For the text-containing cell, return its midpoint in (X, Y) coordinate format. 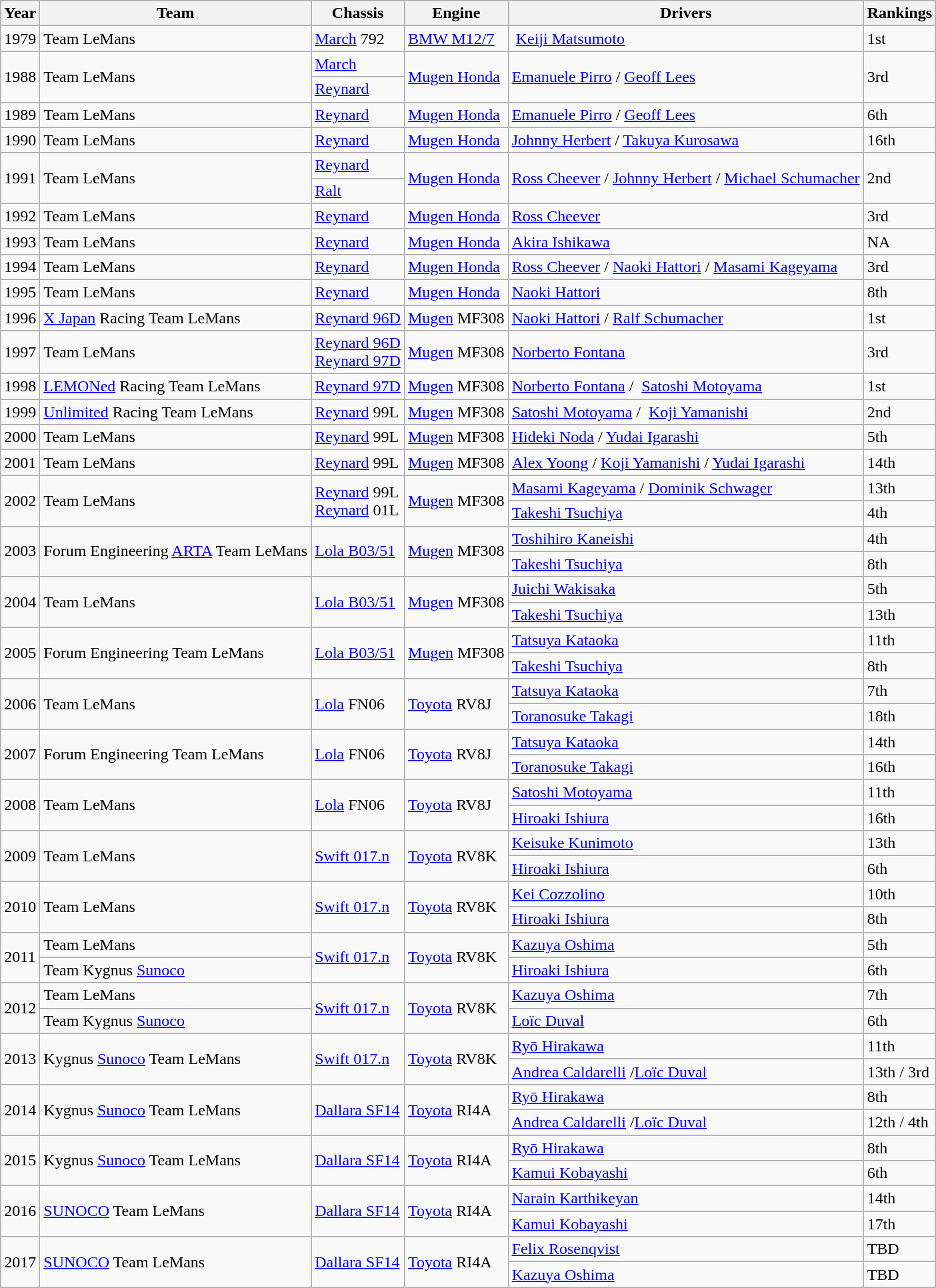
March 792 (358, 39)
Johnny Herbert / Takuya Kurosawa (685, 140)
Keiji Matsumoto (685, 39)
Unlimited Racing Team LeMans (176, 412)
Reynard 99LReynard 01L (358, 501)
2014 (20, 1109)
Masami Kageyama / Dominik Schwager (685, 488)
2013 (20, 1059)
Ross Cheever (685, 216)
1979 (20, 39)
Rankings (899, 13)
17th (899, 1224)
1989 (20, 115)
Chassis (358, 13)
Narain Karthikeyan (685, 1199)
2010 (20, 907)
1988 (20, 77)
Satoshi Motoyama (685, 793)
Naoki Hattori (685, 292)
Keisuke Kunimoto (685, 843)
2002 (20, 501)
2017 (20, 1262)
Naoki Hattori / Ralf Schumacher (685, 318)
Reynard 97D (358, 387)
2005 (20, 653)
2015 (20, 1160)
Felix Rosenqvist (685, 1249)
1999 (20, 412)
Forum Engineering ARTA Team LeMans (176, 551)
18th (899, 716)
13th / 3rd (899, 1071)
2016 (20, 1211)
2000 (20, 437)
Hideki Noda / Yudai Igarashi (685, 437)
2007 (20, 755)
LEMONed Racing Team LeMans (176, 387)
Engine (456, 13)
X Japan Racing Team LeMans (176, 318)
2009 (20, 856)
2006 (20, 703)
1992 (20, 216)
10th (899, 894)
Norberto Fontana / Satoshi Motoyama (685, 387)
BMW M12/7 (456, 39)
Kei Cozzolino (685, 894)
2008 (20, 805)
2001 (20, 463)
1997 (20, 352)
Team (176, 13)
12th / 4th (899, 1122)
Alex Yoong / Koji Yamanishi / Yudai Igarashi (685, 463)
Toshihiro Kaneishi (685, 539)
Year (20, 13)
Drivers (685, 13)
1995 (20, 292)
1990 (20, 140)
Juichi Wakisaka (685, 589)
2011 (20, 957)
Satoshi Motoyama / Koji Yamanishi (685, 412)
1991 (20, 178)
2004 (20, 602)
1994 (20, 267)
1996 (20, 318)
Reynard 96D (358, 318)
Norberto Fontana (685, 352)
Ross Cheever / Johnny Herbert / Michael Schumacher (685, 178)
Loïc Duval (685, 1021)
NA (899, 241)
March (358, 64)
2003 (20, 551)
Akira Ishikawa (685, 241)
Ralt (358, 191)
1998 (20, 387)
1993 (20, 241)
Ross Cheever / Naoki Hattori / Masami Kageyama (685, 267)
2012 (20, 1008)
Reynard 96DReynard 97D (358, 352)
